Detect which cell encompasses the target text, then output its (x, y) center coordinate. 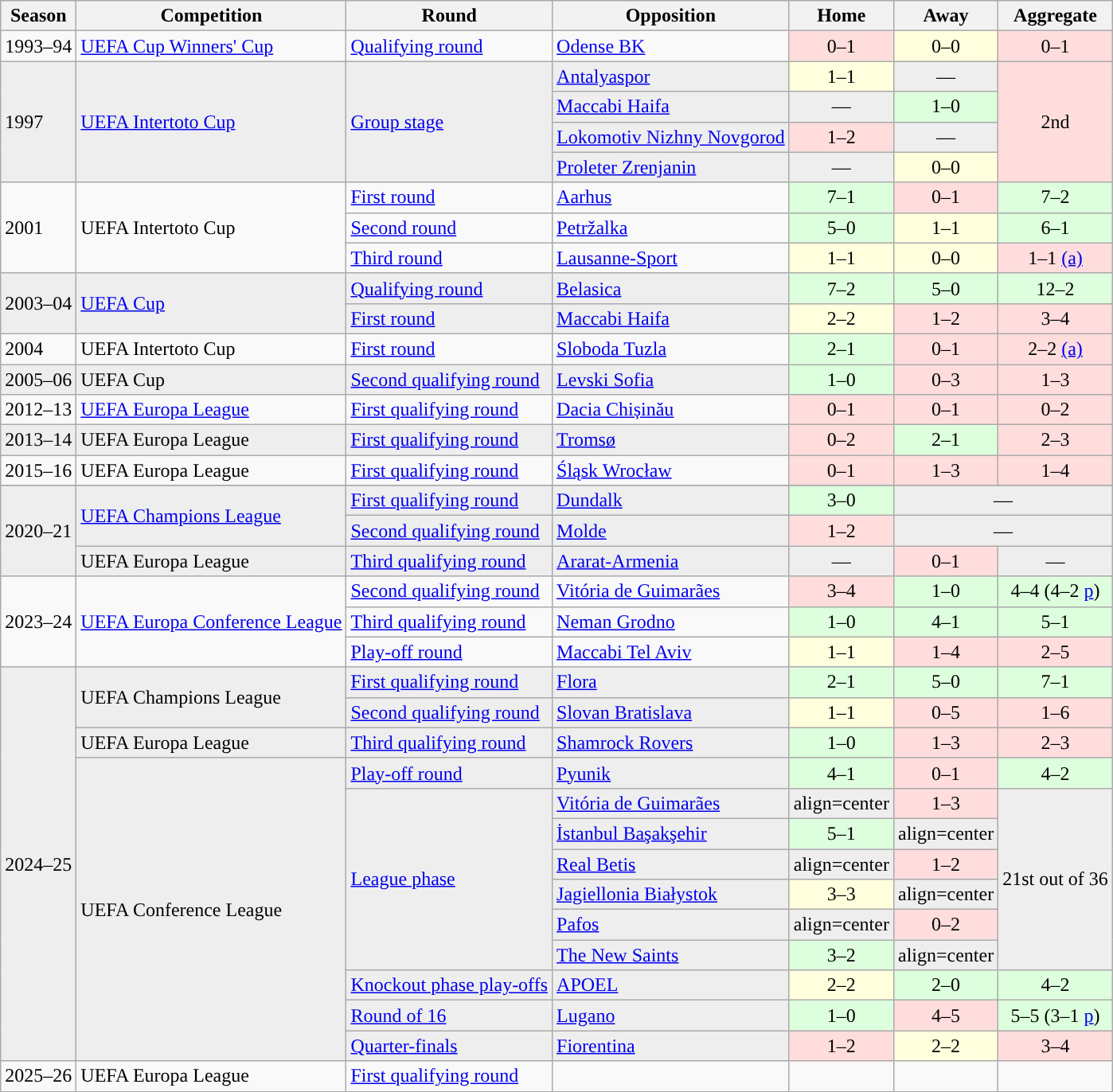
1–1 (a) (1056, 258)
2004 (38, 349)
Ararat-Armenia (671, 561)
Aarhus (671, 197)
Knockout phase play-offs (449, 985)
Proleter Zrenjanin (671, 167)
Jagiellonia Białystok (671, 895)
Tromsø (671, 440)
APOEL (671, 985)
2023–24 (38, 622)
İstanbul Başakşehir (671, 833)
Lausanne-Sport (671, 258)
Belasica (671, 288)
UEFA Conference League (212, 909)
2013–14 (38, 440)
Molde (671, 531)
UEFA Europa Conference League (212, 622)
Levski Sofia (671, 380)
2–5 (1056, 652)
Home (841, 16)
2015–16 (38, 470)
Real Betis (671, 864)
Flora (671, 682)
2012–13 (38, 410)
2024–25 (38, 864)
4–5 (946, 1016)
2003–04 (38, 303)
2001 (38, 228)
2–0 (946, 985)
4–4 (4–2 p) (1056, 591)
2020–21 (38, 531)
3–2 (841, 955)
Odense BK (671, 46)
Fiorentina (671, 1046)
0–3 (946, 380)
Round of 16 (449, 1016)
5–5 (3–1 p) (1056, 1016)
Third round (449, 258)
21st out of 36 (1056, 879)
1997 (38, 122)
Competition (212, 16)
Away (946, 16)
2025–26 (38, 1076)
1993–94 (38, 46)
3–0 (841, 501)
2005–06 (38, 380)
2–2 (a) (1056, 349)
Lugano (671, 1016)
Pyunik (671, 773)
Petržalka (671, 228)
1–6 (1056, 712)
Neman Grodno (671, 622)
Group stage (449, 122)
Pafos (671, 925)
Second round (449, 228)
Round (449, 16)
3–3 (841, 895)
Dundalk (671, 501)
The New Saints (671, 955)
6–1 (1056, 228)
2nd (1056, 122)
Shamrock Rovers (671, 743)
League phase (449, 879)
Opposition (671, 16)
UEFA Cup Winners' Cup (212, 46)
Maccabi Tel Aviv (671, 652)
Quarter-finals (449, 1046)
Antalyaspor (671, 76)
Dacia Chișinău (671, 410)
Lokomotiv Nizhny Novgorod (671, 137)
Slovan Bratislava (671, 712)
12–2 (1056, 288)
Sloboda Tuzla (671, 349)
Śląsk Wrocław (671, 470)
Season (38, 16)
0–5 (946, 712)
Aggregate (1056, 16)
